Provide the [X, Y] coordinate of the cell's center where the given text is located.  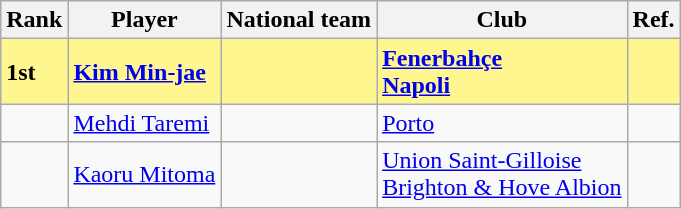
Ref. [654, 20]
1st [34, 72]
Porto [502, 123]
Union Saint-Gilloise Brighton & Hove Albion [502, 174]
National team [299, 20]
Kim Min-jae [144, 72]
Club [502, 20]
Fenerbahçe Napoli [502, 72]
Kaoru Mitoma [144, 174]
Mehdi Taremi [144, 123]
Rank [34, 20]
Player [144, 20]
